Extract the [X, Y] coordinate from the center of the cell holding the provided text.  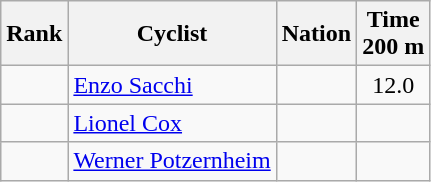
Werner Potzernheim [172, 161]
Time200 m [394, 34]
Enzo Sacchi [172, 85]
Rank [34, 34]
12.0 [394, 85]
Lionel Cox [172, 123]
Cyclist [172, 34]
Nation [316, 34]
